Pinpoint the cell where the given text exists, returning its (x, y) midpoint coordinate. 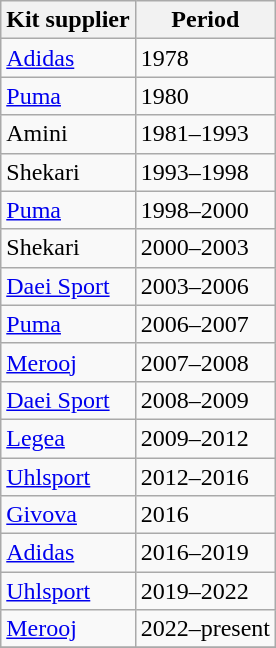
Legea (68, 438)
1998–2000 (205, 210)
1980 (205, 96)
2007–2008 (205, 362)
2016–2019 (205, 553)
Amini (68, 134)
2016 (205, 515)
2009–2012 (205, 438)
2019–2022 (205, 591)
2006–2007 (205, 324)
Kit supplier (68, 20)
2000–2003 (205, 248)
1981–1993 (205, 134)
2003–2006 (205, 286)
2022–present (205, 629)
Period (205, 20)
2008–2009 (205, 400)
Givova (68, 515)
1993–1998 (205, 172)
1978 (205, 58)
2012–2016 (205, 477)
